For the text-containing cell, return its midpoint in (X, Y) coordinate format. 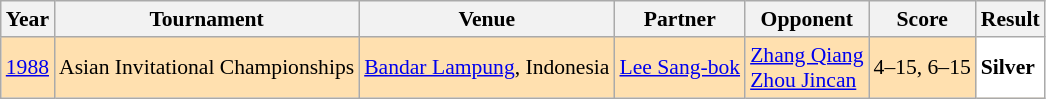
Silver (1010, 68)
Venue (486, 19)
Result (1010, 19)
Lee Sang-bok (680, 68)
Opponent (806, 19)
Bandar Lampung, Indonesia (486, 68)
Partner (680, 19)
Year (28, 19)
Asian Invitational Championships (206, 68)
4–15, 6–15 (922, 68)
Zhang Qiang Zhou Jincan (806, 68)
Score (922, 19)
Tournament (206, 19)
1988 (28, 68)
